Scan for the cell matching the given text and deliver its (X, Y) coordinate at center. 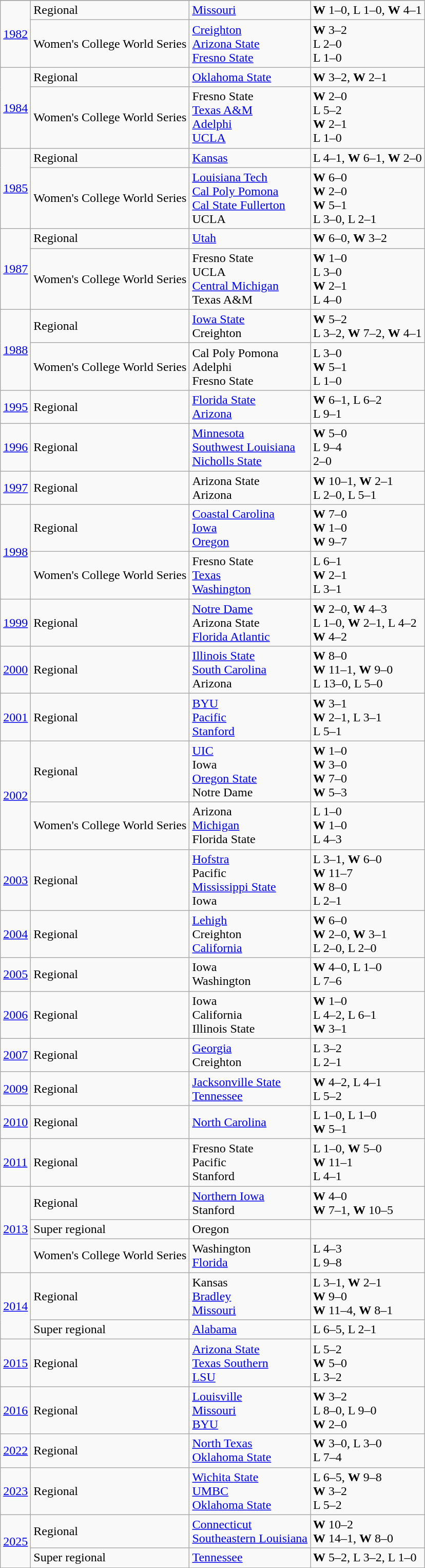
2023 (15, 1491)
W 6–0 W 2–0 W 5–1 L 3–0, L 2–1 (368, 198)
Fresno State Texas Washington (250, 575)
Oklahoma State (250, 77)
Lehigh Creighton California (250, 934)
2002 (15, 795)
Missouri (250, 10)
W 10–2 W 14–1, W 8–0 (368, 1531)
L 3–1, W 2–1 W 9–0 W 11–4, W 8–1 (368, 1296)
L 6–5, L 2–1 (368, 1330)
W 1–0 L 4–2, L 6–1 W 3–1 (368, 1015)
W 3–1 W 2–1, L 3–1 L 5–1 (368, 717)
W 6–0, W 3–2 (368, 238)
Notre Dame Arizona State Florida Atlantic (250, 623)
1988 (15, 349)
Hofstra Pacific Mississippi State Iowa (250, 880)
2010 (15, 1122)
L 1–0, W 5–0 W 11–1 L 4–1 (368, 1162)
2011 (15, 1162)
Louisiana Tech Cal Poly Pomona Cal State Fullerton UCLA (250, 198)
Wichita State UMBC Oklahoma State (250, 1491)
Fresno State Texas A&M Adelphi UCLA (250, 117)
Arizona State Texas Southern LSU (250, 1363)
Georgia Creighton (250, 1055)
Utah (250, 238)
L 6–1 W 2–1 L 3–1 (368, 575)
W 4–0 W 7–1, W 10–5 (368, 1202)
W 3–2 L 8–0, L 9–0 W 2–0 (368, 1410)
W 1–0 L 3–0 W 2–1 L 4–0 (368, 278)
2013 (15, 1229)
W 6–0 W 2–0, W 3–1 L 2–0, L 2–0 (368, 934)
W 7–0 W 1–0 W 9–7 (368, 528)
W 3–2, W 2–1 (368, 77)
1999 (15, 623)
1997 (15, 487)
1995 (15, 407)
W 3–0, L 3–0 L 7–4 (368, 1451)
Coastal Carolina Iowa Oregon (250, 528)
Creighton Arizona State Fresno State (250, 44)
W 3–2 L 2–0 L 1–0 (368, 44)
Fresno State Pacific Stanford (250, 1162)
Florida State Arizona (250, 407)
Arizona Michigan Florida State (250, 826)
W 10–1, W 2–1 L 2–0, L 5–1 (368, 487)
UIC Iowa Oregon State Notre Dame (250, 772)
Iowa California Illinois State (250, 1015)
Kansas Bradley Missouri (250, 1296)
Illinois State South Carolina Arizona (250, 670)
Washington Florida (250, 1256)
2016 (15, 1410)
2001 (15, 717)
L 3–1, W 6–0 W 11–7 W 8–0 L 2–1 (368, 880)
L 6–5, W 9–8 W 3–2 L 5–2 (368, 1491)
Fresno State UCLA Central Michigan Texas A&M (250, 278)
2014 (15, 1306)
W 5–0 L 9–4 2–0 (368, 447)
2005 (15, 974)
Kansas (250, 158)
L 3–2 L 2–1 (368, 1055)
1982 (15, 34)
Arizona State Arizona (250, 487)
North Texas Oklahoma State (250, 1451)
2003 (15, 880)
Jacksonville State Tennessee (250, 1088)
Alabama (250, 1330)
W 2–0 L 5–2 W 2–1 L 1–0 (368, 117)
Tennessee (250, 1558)
L 3–0 W 5–1 L 1–0 (368, 366)
1998 (15, 552)
BYU Pacific Stanford (250, 717)
Oregon (250, 1229)
Louisville Missouri BYU (250, 1410)
2009 (15, 1088)
W 8–0 W 11–1, W 9–0 L 13–0, L 5–0 (368, 670)
W 2–0, W 4–3 L 1–0, W 2–1, L 4–2 W 4–2 (368, 623)
Connecticut Southeastern Louisiana (250, 1531)
W 5–2, L 3–2, L 1–0 (368, 1558)
Northern Iowa Stanford (250, 1202)
W 5–2 L 3–2, W 7–2, W 4–1 (368, 326)
W 1–0, L 1–0, W 4–1 (368, 10)
Iowa Washington (250, 974)
North Carolina (250, 1122)
2015 (15, 1363)
Cal Poly Pomona Adelphi Fresno State (250, 366)
W 1–0 W 3–0 W 7–0 W 5–3 (368, 772)
W 6–1, L 6–2 L 9–1 (368, 407)
2000 (15, 670)
L 5–2 W 5–0 L 3–2 (368, 1363)
Minnesota Southwest Louisiana Nicholls State (250, 447)
W 4–2, L 4–1 L 5–2 (368, 1088)
W 4–0, L 1–0 L 7–6 (368, 974)
1987 (15, 269)
2006 (15, 1015)
2022 (15, 1451)
1996 (15, 447)
L 4–3 L 9–8 (368, 1256)
L 1–0, L 1–0 W 5–1 (368, 1122)
2025 (15, 1541)
Iowa State Creighton (250, 326)
1984 (15, 108)
2004 (15, 934)
L 1–0 W 1–0 L 4–3 (368, 826)
L 4–1, W 6–1, W 2–0 (368, 158)
1985 (15, 188)
2007 (15, 1055)
